Extract the (x, y) coordinate from the center of the cell holding the provided text.  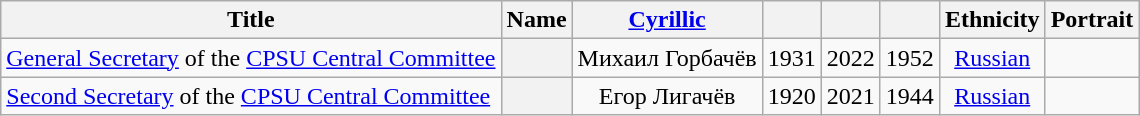
Name (536, 20)
Михаил Горбачёв (667, 58)
1944 (910, 96)
Second Secretary of the CPSU Central Committee (251, 96)
Portrait (1092, 20)
1952 (910, 58)
Title (251, 20)
2022 (850, 58)
Ethnicity (992, 20)
1920 (792, 96)
1931 (792, 58)
General Secretary of the CPSU Central Committee (251, 58)
Cyrillic (667, 20)
Егор Лигачёв (667, 96)
2021 (850, 96)
